Identify which cell holds the provided text, then report its (X, Y) central coordinate. 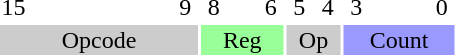
Opcode (99, 40)
Count (400, 40)
Op (313, 40)
Reg (242, 40)
